Locate the cell with the specified text and output its (x, y) center coordinate. 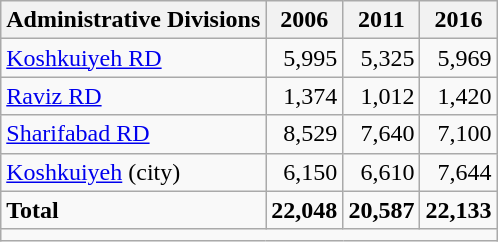
5,995 (304, 58)
22,048 (304, 210)
Sharifabad RD (134, 134)
20,587 (382, 210)
Raviz RD (134, 96)
1,420 (458, 96)
Koshkuiyeh (city) (134, 172)
Administrative Divisions (134, 20)
8,529 (304, 134)
2006 (304, 20)
22,133 (458, 210)
Koshkuiyeh RD (134, 58)
1,012 (382, 96)
7,100 (458, 134)
5,325 (382, 58)
Total (134, 210)
6,610 (382, 172)
2011 (382, 20)
7,640 (382, 134)
6,150 (304, 172)
2016 (458, 20)
5,969 (458, 58)
7,644 (458, 172)
1,374 (304, 96)
